Determine the (X, Y) coordinate at the center of the cell enclosing the given text.  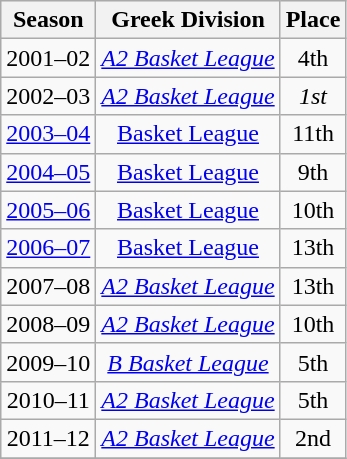
2011–12 (48, 438)
2008–09 (48, 324)
2010–11 (48, 400)
2005–06 (48, 210)
2001–02 (48, 58)
2006–07 (48, 248)
2003–04 (48, 134)
2004–05 (48, 172)
11th (313, 134)
B Basket League (188, 362)
9th (313, 172)
2nd (313, 438)
Greek Division (188, 20)
2007–08 (48, 286)
4th (313, 58)
2002–03 (48, 96)
Season (48, 20)
1st (313, 96)
2009–10 (48, 362)
Place (313, 20)
